Detect which cell encompasses the target text, then output its [x, y] center coordinate. 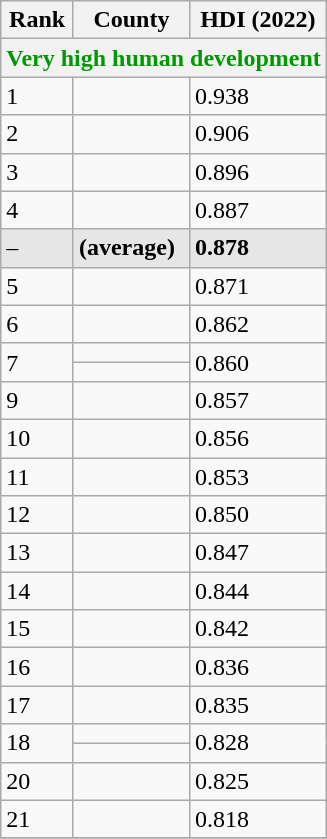
21 [38, 819]
HDI (2022) [258, 20]
15 [38, 629]
0.853 [258, 477]
0.906 [258, 134]
0.850 [258, 515]
17 [38, 705]
20 [38, 781]
12 [38, 515]
0.825 [258, 781]
14 [38, 591]
3 [38, 172]
0.862 [258, 324]
0.842 [258, 629]
0.857 [258, 400]
Rank [38, 20]
0.860 [258, 362]
0.938 [258, 96]
0.887 [258, 210]
Very high human development [164, 58]
0.847 [258, 553]
0.828 [258, 743]
10 [38, 438]
– [38, 248]
16 [38, 667]
0.844 [258, 591]
5 [38, 286]
0.835 [258, 705]
11 [38, 477]
0.871 [258, 286]
13 [38, 553]
7 [38, 362]
2 [38, 134]
0.836 [258, 667]
18 [38, 743]
0.818 [258, 819]
1 [38, 96]
9 [38, 400]
(average) [131, 248]
0.878 [258, 248]
4 [38, 210]
0.896 [258, 172]
6 [38, 324]
County [131, 20]
0.856 [258, 438]
